Extract the [x, y] coordinate from the center of the cell holding the provided text.  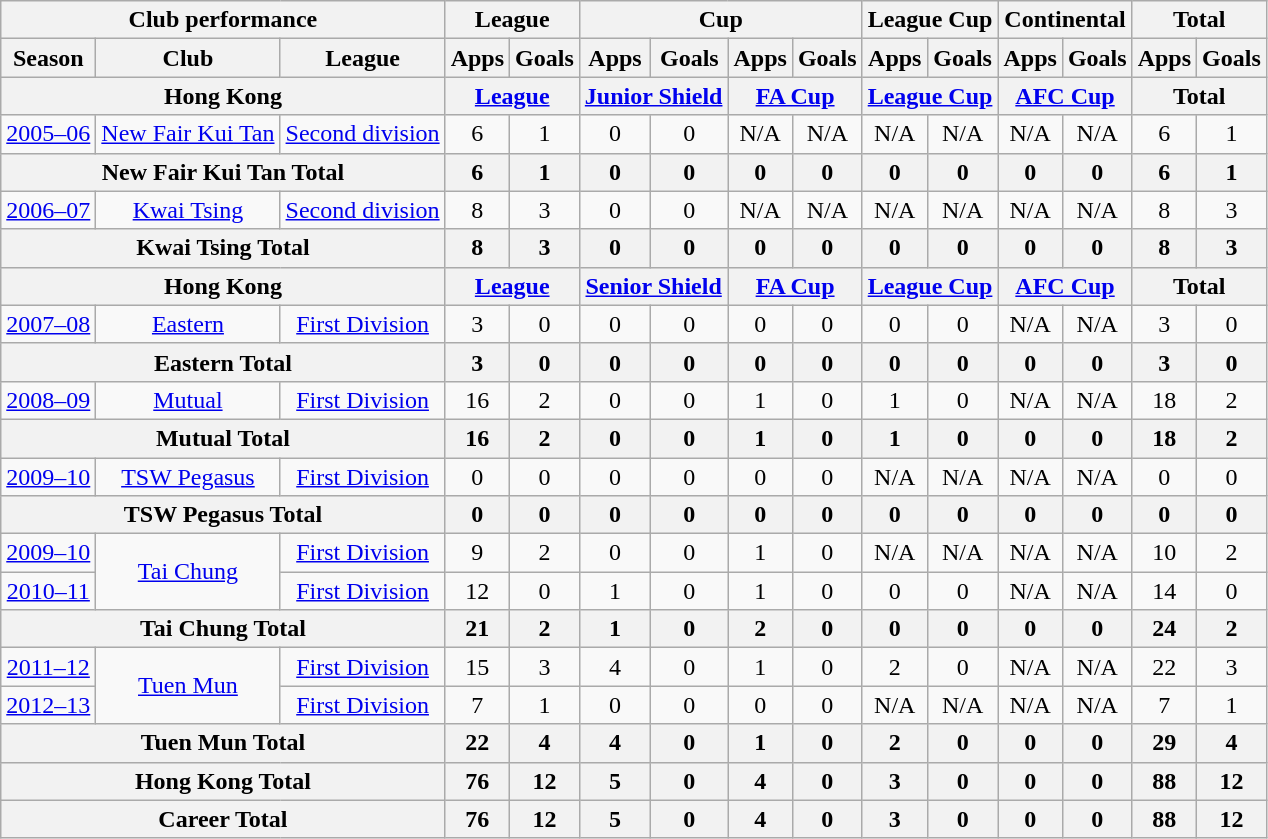
2008–09 [48, 400]
10 [1164, 553]
Tuen Mun Total [223, 743]
New Fair Kui Tan [188, 134]
Mutual Total [223, 438]
Kwai Tsing [188, 210]
Career Total [223, 819]
29 [1164, 743]
2005–06 [48, 134]
Mutual [188, 400]
Cup [720, 20]
15 [477, 667]
14 [1164, 591]
Continental [1065, 20]
Season [48, 58]
2011–12 [48, 667]
Junior Shield [654, 96]
Eastern Total [223, 362]
9 [477, 553]
24 [1164, 629]
Club performance [223, 20]
Hong Kong Total [223, 781]
2012–13 [48, 705]
Tai Chung Total [223, 629]
Tuen Mun [188, 686]
Tai Chung [188, 572]
Senior Shield [654, 286]
Kwai Tsing Total [223, 248]
2010–11 [48, 591]
2007–08 [48, 324]
New Fair Kui Tan Total [223, 172]
TSW Pegasus Total [223, 515]
2006–07 [48, 210]
Club [188, 58]
21 [477, 629]
TSW Pegasus [188, 477]
Eastern [188, 324]
